From the cell containing the given text, extract its center point as [x, y] coordinate. 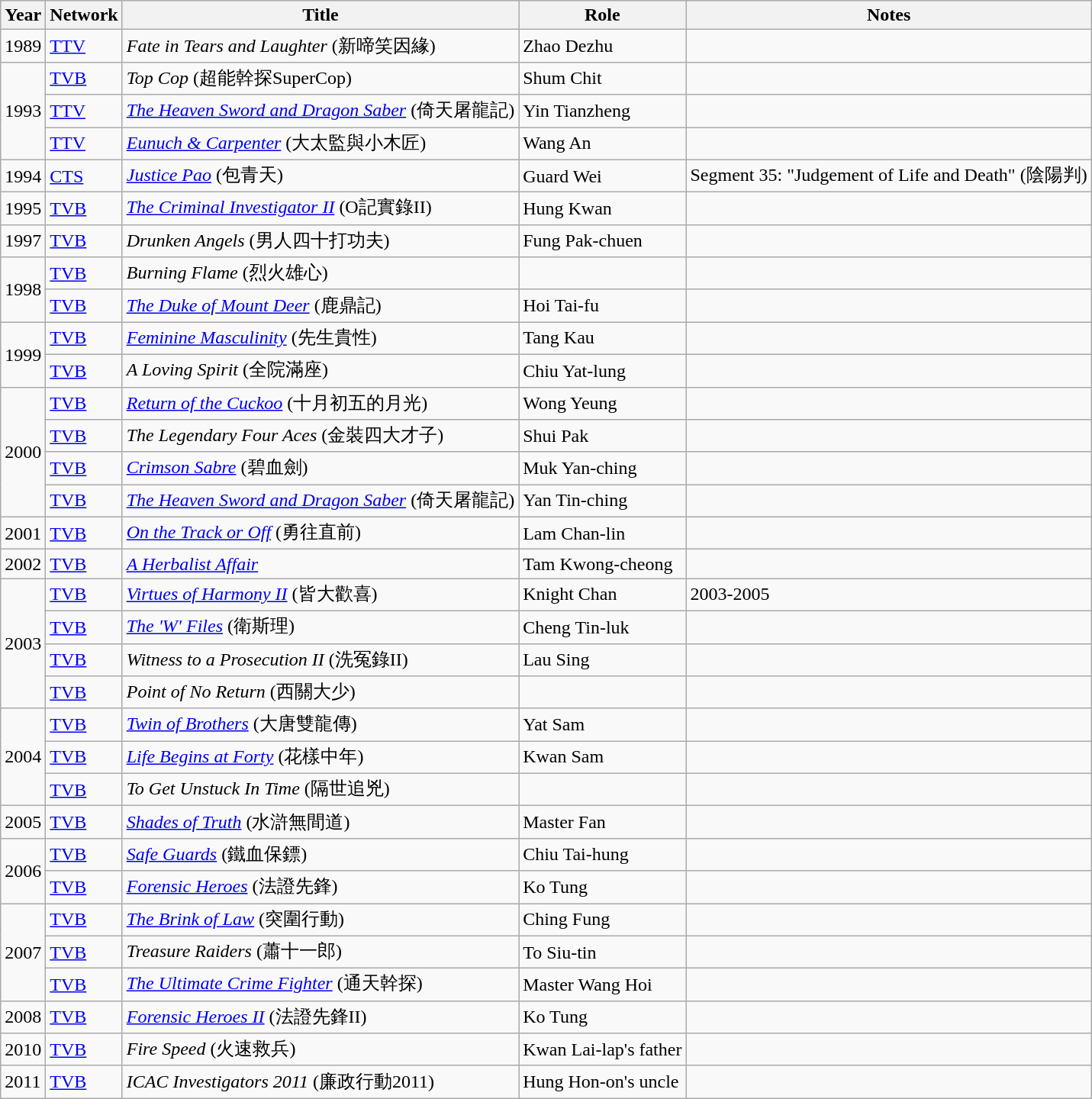
Drunken Angels (男人四十打功夫) [321, 241]
2007 [23, 952]
1994 [23, 176]
Segment 35: "Judgement of Life and Death" (陰陽判) [888, 176]
Tang Kau [603, 339]
Treasure Raiders (蕭十一郎) [321, 952]
Cheng Tin-luk [603, 627]
To Get Unstuck In Time (隔世追兇) [321, 789]
Network [84, 15]
Forensic Heroes II (法證先鋒II) [321, 1017]
2001 [23, 533]
Shui Pak [603, 437]
Knight Chan [603, 595]
Guard Wei [603, 176]
2000 [23, 452]
2003 [23, 643]
2006 [23, 870]
Notes [888, 15]
A Loving Spirit (全院滿座) [321, 371]
Hung Hon-on's uncle [603, 1082]
Wang An [603, 143]
Virtues of Harmony II (皆大歡喜) [321, 595]
The Criminal Investigator II (O記實錄II) [321, 209]
Chiu Tai-hung [603, 855]
1995 [23, 209]
Twin of Brothers (大唐雙龍傳) [321, 725]
Kwan Sam [603, 757]
2003-2005 [888, 595]
2011 [23, 1082]
Justice Pao (包青天) [321, 176]
1999 [23, 354]
Hung Kwan [603, 209]
Eunuch & Carpenter (大太監與小木匠) [321, 143]
Zhao Dezhu [603, 46]
1993 [23, 111]
Top Cop (超能幹探SuperCop) [321, 78]
Life Begins at Forty (花樣中年) [321, 757]
Yan Tin-ching [603, 501]
Ching Fung [603, 920]
Kwan Lai-lap's father [603, 1050]
2008 [23, 1017]
To Siu-tin [603, 952]
2005 [23, 823]
1997 [23, 241]
Chiu Yat-lung [603, 371]
ICAC Investigators 2011 (廉政行動2011) [321, 1082]
Point of No Return (西關大少) [321, 693]
The Ultimate Crime Fighter (通天幹探) [321, 985]
Crimson Sabre (碧血劍) [321, 469]
Yat Sam [603, 725]
Lam Chan-lin [603, 533]
Muk Yan-ching [603, 469]
The Duke of Mount Deer (鹿鼎記) [321, 305]
Title [321, 15]
Fire Speed (火速救兵) [321, 1050]
2010 [23, 1050]
1998 [23, 290]
1989 [23, 46]
Fung Pak-chuen [603, 241]
Master Wang Hoi [603, 985]
Return of the Cuckoo (十月初五的月光) [321, 403]
CTS [84, 176]
On the Track or Off (勇往直前) [321, 533]
Yin Tianzheng [603, 111]
Forensic Heroes (法證先鋒) [321, 887]
Witness to a Prosecution II (洗冤錄II) [321, 659]
Role [603, 15]
A Herbalist Affair [321, 564]
Year [23, 15]
Feminine Masculinity (先生貴性) [321, 339]
Lau Sing [603, 659]
Shum Chit [603, 78]
Master Fan [603, 823]
2004 [23, 757]
Wong Yeung [603, 403]
The Brink of Law (突圍行動) [321, 920]
The Legendary Four Aces (金裝四大才子) [321, 437]
Tam Kwong-cheong [603, 564]
2002 [23, 564]
Shades of Truth (水滸無間道) [321, 823]
The 'W' Files (衛斯理) [321, 627]
Hoi Tai-fu [603, 305]
Fate in Tears and Laughter (新啼笑因緣) [321, 46]
Safe Guards (鐵血保鏢) [321, 855]
Burning Flame (烈火雄心) [321, 273]
